Output the [X, Y] coordinate of the center of the cell containing the given text.  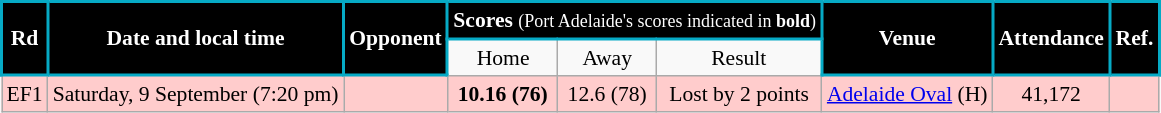
Result [738, 57]
Date and local time [196, 39]
EF1 [25, 93]
Saturday, 9 September (7:20 pm) [196, 93]
Opponent [396, 39]
Adelaide Oval (H) [908, 93]
10.16 (76) [503, 93]
Scores (Port Adelaide's scores indicated in bold) [635, 20]
12.6 (78) [608, 93]
Rd [25, 39]
Home [503, 57]
Away [608, 57]
Ref. [1134, 39]
Lost by 2 points [738, 93]
Venue [908, 39]
Attendance [1052, 39]
41,172 [1052, 93]
